Locate the cell with the specified text and output its (x, y) center coordinate. 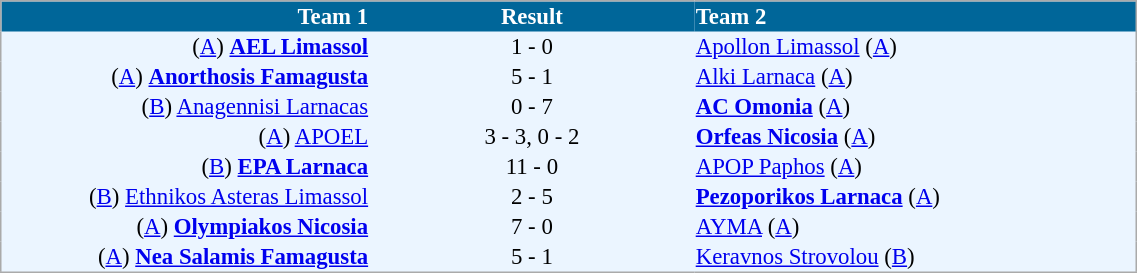
(A) APOEL (186, 137)
Keravnos Strovolou (B) (916, 257)
(B) Ethnikos Asteras Limassol (186, 197)
AYMA (A) (916, 227)
Alki Larnaca (A) (916, 77)
Apollon Limassol (A) (916, 47)
Result (532, 16)
APOP Paphos (A) (916, 167)
2 - 5 (532, 197)
(A) Olympiakos Nicosia (186, 227)
Team 1 (186, 16)
0 - 7 (532, 107)
AC Omonia (A) (916, 107)
(A) Anorthosis Famagusta (186, 77)
Orfeas Nicosia (A) (916, 137)
(A) AEL Limassol (186, 47)
Pezoporikos Larnaca (A) (916, 197)
7 - 0 (532, 227)
(B) EPA Larnaca (186, 167)
1 - 0 (532, 47)
(B) Anagennisi Larnacas (186, 107)
11 - 0 (532, 167)
Team 2 (916, 16)
3 - 3, 0 - 2 (532, 137)
(A) Nea Salamis Famagusta (186, 257)
